Return the [x, y] coordinate for the center point of the cell that contains the specified text.  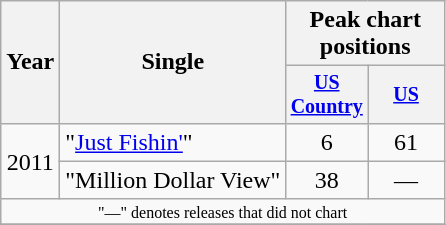
US Country [327, 94]
38 [327, 180]
"Just Fishin'" [173, 142]
Peak chartpositions [366, 34]
— [406, 180]
2011 [30, 161]
"Million Dollar View" [173, 180]
61 [406, 142]
"—" denotes releases that did not chart [223, 211]
US [406, 94]
Single [173, 62]
6 [327, 142]
Year [30, 62]
